Output the [x, y] coordinate of the center of the cell containing the given text.  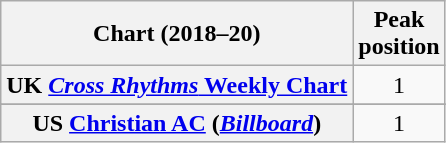
UK Cross Rhythms Weekly Chart [177, 85]
Chart (2018–20) [177, 34]
Peak position [399, 34]
US Christian AC (Billboard) [177, 123]
